Capture the cell that displays the provided text and extract its [x, y] central coordinate. 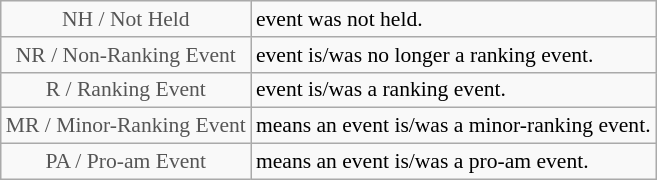
event was not held. [454, 19]
means an event is/was a pro-am event. [454, 162]
means an event is/was a minor-ranking event. [454, 126]
MR / Minor-Ranking Event [126, 126]
PA / Pro-am Event [126, 162]
event is/was a ranking event. [454, 90]
R / Ranking Event [126, 90]
NH / Not Held [126, 19]
event is/was no longer a ranking event. [454, 55]
NR / Non-Ranking Event [126, 55]
